Pinpoint the cell where the given text exists, returning its [X, Y] midpoint coordinate. 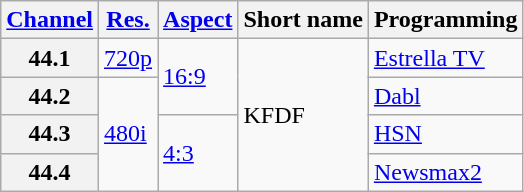
Aspect [198, 20]
Programming [446, 20]
Estrella TV [446, 58]
4:3 [198, 153]
44.3 [50, 134]
44.2 [50, 96]
44.4 [50, 172]
Newsmax2 [446, 172]
Short name [303, 20]
16:9 [198, 77]
720p [128, 58]
HSN [446, 134]
44.1 [50, 58]
Dabl [446, 96]
Res. [128, 20]
480i [128, 134]
KFDF [303, 115]
Channel [50, 20]
